Detect which cell encompasses the target text, then output its [X, Y] center coordinate. 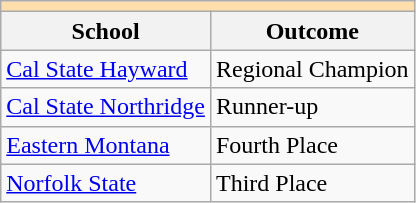
Regional Champion [312, 69]
Eastern Montana [106, 145]
Fourth Place [312, 145]
Cal State Northridge [106, 107]
School [106, 31]
Norfolk State [106, 183]
Outcome [312, 31]
Cal State Hayward [106, 69]
Runner-up [312, 107]
Third Place [312, 183]
